Search for the cell housing the specified text and yield its [X, Y] center coordinate. 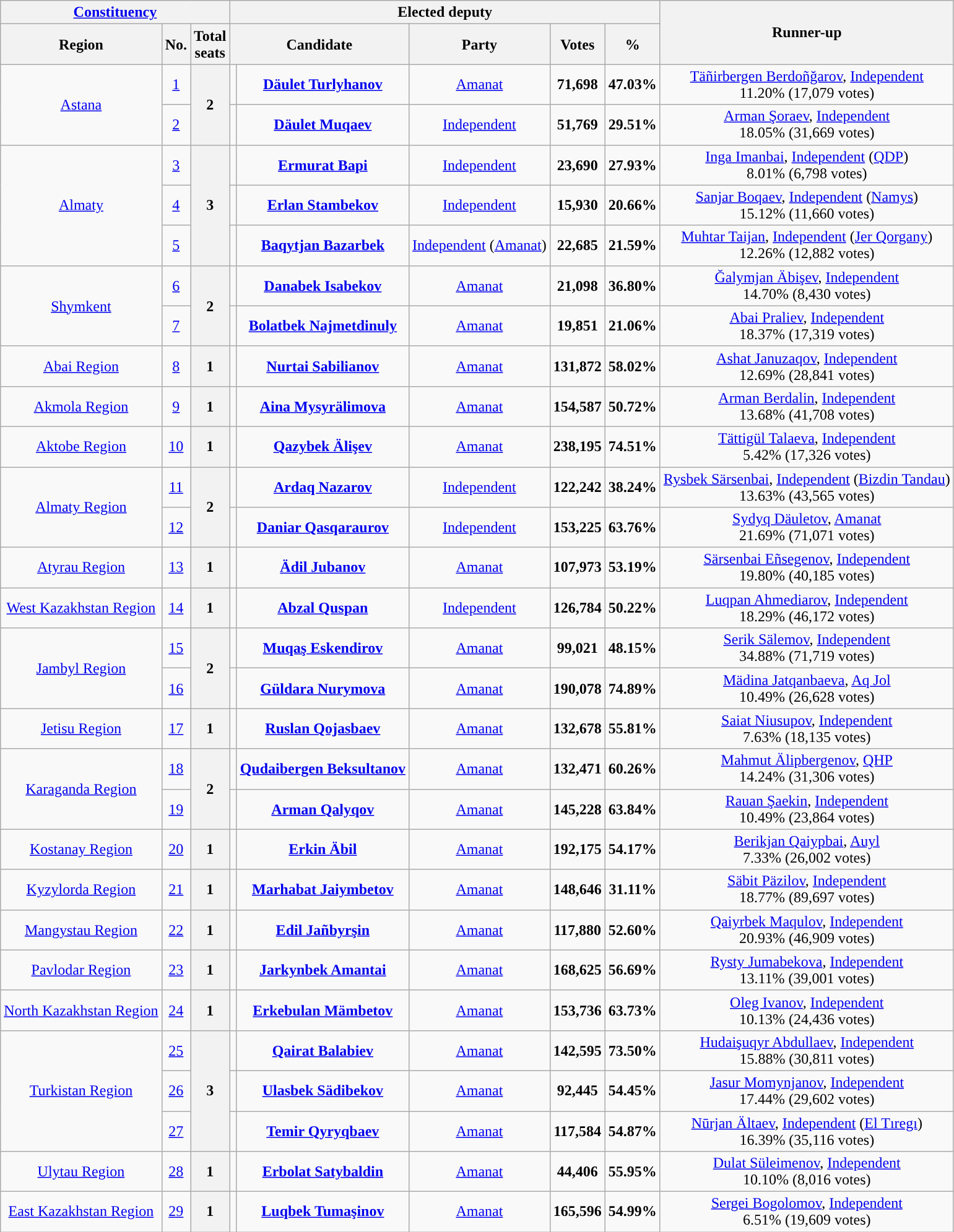
117,584 [577, 1131]
Muqaş Eskendirov [323, 648]
Shymkent [81, 306]
Ruslan Qojasbaev [323, 729]
38.24% [633, 486]
192,175 [577, 849]
31.11% [633, 890]
Totalseats [210, 45]
53.19% [633, 568]
Mädina Jatqanbaeva, Aq Jol10.49% (26,628 votes) [807, 688]
54.87% [633, 1131]
56.69% [633, 970]
Aktobe Region [81, 447]
8 [176, 366]
7 [176, 325]
North Kazakhstan Region [81, 1010]
122,242 [577, 486]
20.66% [633, 205]
54.45% [633, 1090]
55.81% [633, 729]
16 [176, 688]
Daniar Qasqaraurov [323, 527]
52.60% [633, 929]
28 [176, 1172]
Ashat Januzaqov, Independent12.69% (28,841 votes) [807, 366]
West Kazakhstan Region [81, 608]
Astana [81, 105]
36.80% [633, 286]
Däulet Muqaev [323, 125]
Arman Şoraev, Independent18.05% (31,669 votes) [807, 125]
63.76% [633, 527]
Karaganda Region [81, 789]
Ulasbek Sädibekov [323, 1090]
22,685 [577, 245]
63.84% [633, 809]
Hudaişuqyr Abdullaev, Independent15.88% (30,811 votes) [807, 1051]
% [633, 45]
Rauan Şaekin, Independent10.49% (23,864 votes) [807, 809]
Aina Mysyrälimova [323, 406]
Inga Imanbai, Independent (QDP)8.01% (6,798 votes) [807, 165]
19 [176, 809]
15,930 [577, 205]
Qairat Balabiev [323, 1051]
15 [176, 648]
6 [176, 286]
Bolatbek Najmetdinuly [323, 325]
Täñirbergen Berdoñğarov, Independent11.20% (17,079 votes) [807, 84]
50.72% [633, 406]
14 [176, 608]
Edil Jañbyrşin [323, 929]
Ardaq Nazarov [323, 486]
Ğalymjan Äbişev, Independent14.70% (8,430 votes) [807, 286]
Rysty Jumabekova, Independent13.11% (39,001 votes) [807, 970]
Kyzylorda Region [81, 890]
92,445 [577, 1090]
No. [176, 45]
18 [176, 769]
Almaty Region [81, 507]
Sydyq Däuletov, Amanat21.69% (71,071 votes) [807, 527]
29 [176, 1212]
73.50% [633, 1051]
21.59% [633, 245]
153,736 [577, 1010]
Luqbek Tumaşinov [323, 1212]
Ermurat Bapi [323, 165]
4 [176, 205]
19,851 [577, 325]
132,678 [577, 729]
126,784 [577, 608]
Elected deputy [444, 12]
Erbolat Satybaldin [323, 1172]
Ädil Jubanov [323, 568]
26 [176, 1090]
Abzal Quspan [323, 608]
21.06% [633, 325]
190,078 [577, 688]
27 [176, 1131]
Erkebulan Mämbetov [323, 1010]
Akmola Region [81, 406]
165,596 [577, 1212]
117,880 [577, 929]
27.93% [633, 165]
50.22% [633, 608]
Oleg Ivanov, Independent10.13% (24,436 votes) [807, 1010]
Party [480, 45]
238,195 [577, 447]
9 [176, 406]
Candidate [319, 45]
148,646 [577, 890]
99,021 [577, 648]
23 [176, 970]
132,471 [577, 769]
Independent (Amanat) [480, 245]
Güldara Nurymova [323, 688]
Jasur Momynjanov, Independent17.44% (29,602 votes) [807, 1090]
145,228 [577, 809]
54.17% [633, 849]
74.89% [633, 688]
44,406 [577, 1172]
22 [176, 929]
Baqytjan Bazarbek [323, 245]
Jambyl Region [81, 668]
29.51% [633, 125]
107,973 [577, 568]
Constituency [115, 12]
23,690 [577, 165]
Kostanay Region [81, 849]
154,587 [577, 406]
Nūrjan Ältaev, Independent (El Tıregı)16.39% (35,116 votes) [807, 1131]
168,625 [577, 970]
74.51% [633, 447]
63.73% [633, 1010]
Luqpan Ahmediarov, Independent18.29% (46,172 votes) [807, 608]
Tättigül Talaeva, Independent5.42% (17,326 votes) [807, 447]
71,698 [577, 84]
Serik Sälemov, Independent34.88% (71,719 votes) [807, 648]
153,225 [577, 527]
12 [176, 527]
25 [176, 1051]
Abai Region [81, 366]
Jetisu Region [81, 729]
Ulytau Region [81, 1172]
60.26% [633, 769]
Erlan Stambekov [323, 205]
Region [81, 45]
Marhabat Jaiymbetov [323, 890]
Mahmut Älipbergenov, QHP14.24% (31,306 votes) [807, 769]
Arman Qalyqov [323, 809]
East Kazakhstan Region [81, 1212]
Atyrau Region [81, 568]
Sergei Bogolomov, Independent6.51% (19,609 votes) [807, 1212]
10 [176, 447]
58.02% [633, 366]
21,098 [577, 286]
17 [176, 729]
Mangystau Region [81, 929]
142,595 [577, 1051]
Qudaibergen Beksultanov [323, 769]
13 [176, 568]
Qazybek Älişev [323, 447]
Almaty [81, 205]
Turkistan Region [81, 1090]
Abai Praliev, Independent18.37% (17,319 votes) [807, 325]
5 [176, 245]
Saiat Niusupov, Independent7.63% (18,135 votes) [807, 729]
Runner-up [807, 32]
48.15% [633, 648]
Säbit Päzilov, Independent18.77% (89,697 votes) [807, 890]
Danabek Isabekov [323, 286]
Temir Qyryqbaev [323, 1131]
24 [176, 1010]
47.03% [633, 84]
Sanjar Boqaev, Independent (Namys)15.12% (11,660 votes) [807, 205]
Pavlodar Region [81, 970]
Votes [577, 45]
Arman Berdalin, Independent13.68% (41,708 votes) [807, 406]
131,872 [577, 366]
11 [176, 486]
Berikjan Qaiypbai, Auyl7.33% (26,002 votes) [807, 849]
Jarkynbek Amantai [323, 970]
Däulet Turlyhanov [323, 84]
Särsenbai Eñsegenov, Independent19.80% (40,185 votes) [807, 568]
21 [176, 890]
Rysbek Särsenbai, Independent (Bizdin Tandau)13.63% (43,565 votes) [807, 486]
54.99% [633, 1212]
Muhtar Taijan, Independent (Jer Qorgany)12.26% (12,882 votes) [807, 245]
55.95% [633, 1172]
Dulat Süleimenov, Independent10.10% (8,016 votes) [807, 1172]
20 [176, 849]
Erkin Äbil [323, 849]
51,769 [577, 125]
Qaiyrbek Maqulov, Independent20.93% (46,909 votes) [807, 929]
Nurtai Sabilianov [323, 366]
